Identify which cell holds the provided text, then report its (x, y) central coordinate. 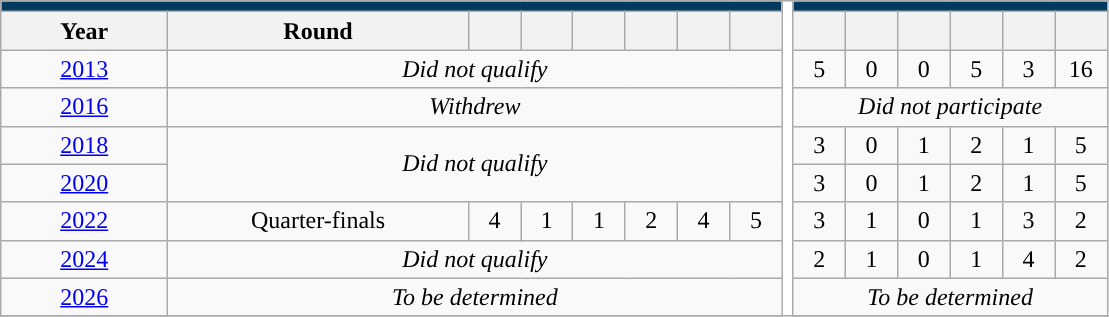
2022 (84, 221)
2016 (84, 107)
2020 (84, 183)
2013 (84, 69)
Withdrew (475, 107)
Round (318, 31)
2026 (84, 297)
2018 (84, 145)
16 (1081, 69)
Quarter-finals (318, 221)
Year (84, 31)
2024 (84, 259)
Did not participate (950, 107)
